Return the (x, y) coordinate for the center point of the cell that contains the specified text.  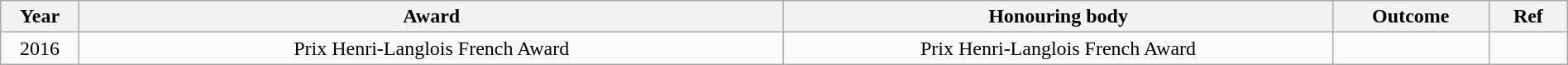
Year (40, 17)
2016 (40, 48)
Award (432, 17)
Honouring body (1059, 17)
Outcome (1411, 17)
Ref (1528, 17)
